Detect which cell encompasses the target text, then output its [x, y] center coordinate. 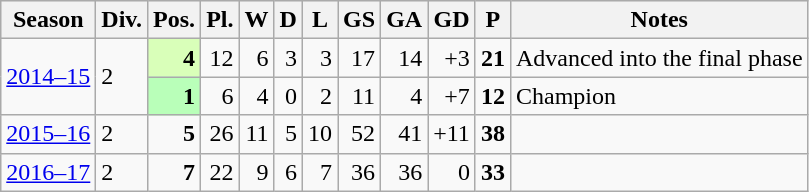
Advanced into the final phase [659, 58]
D [288, 20]
W [256, 20]
L [320, 20]
52 [360, 134]
2016–17 [48, 172]
P [492, 20]
38 [492, 134]
GA [404, 20]
10 [320, 134]
2015–16 [48, 134]
41 [404, 134]
1 [174, 96]
2014–15 [48, 77]
+3 [452, 58]
GD [452, 20]
33 [492, 172]
26 [220, 134]
Season [48, 20]
Champion [659, 96]
Notes [659, 20]
Pos. [174, 20]
Div. [122, 20]
9 [256, 172]
+7 [452, 96]
Pl. [220, 20]
21 [492, 58]
+11 [452, 134]
GS [360, 20]
14 [404, 58]
17 [360, 58]
22 [220, 172]
